From the cell containing the given text, extract its center point as (X, Y) coordinate. 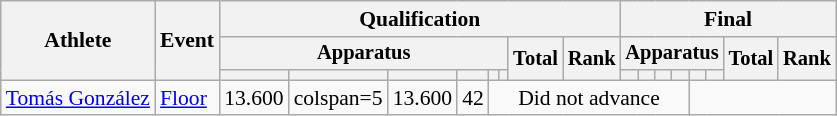
colspan=5 (338, 98)
Final (728, 19)
Did not advance (589, 98)
42 (473, 98)
Tomás González (78, 98)
Floor (187, 98)
Event (187, 40)
Athlete (78, 40)
Qualification (420, 19)
